Identify which cell holds the provided text, then report its [x, y] central coordinate. 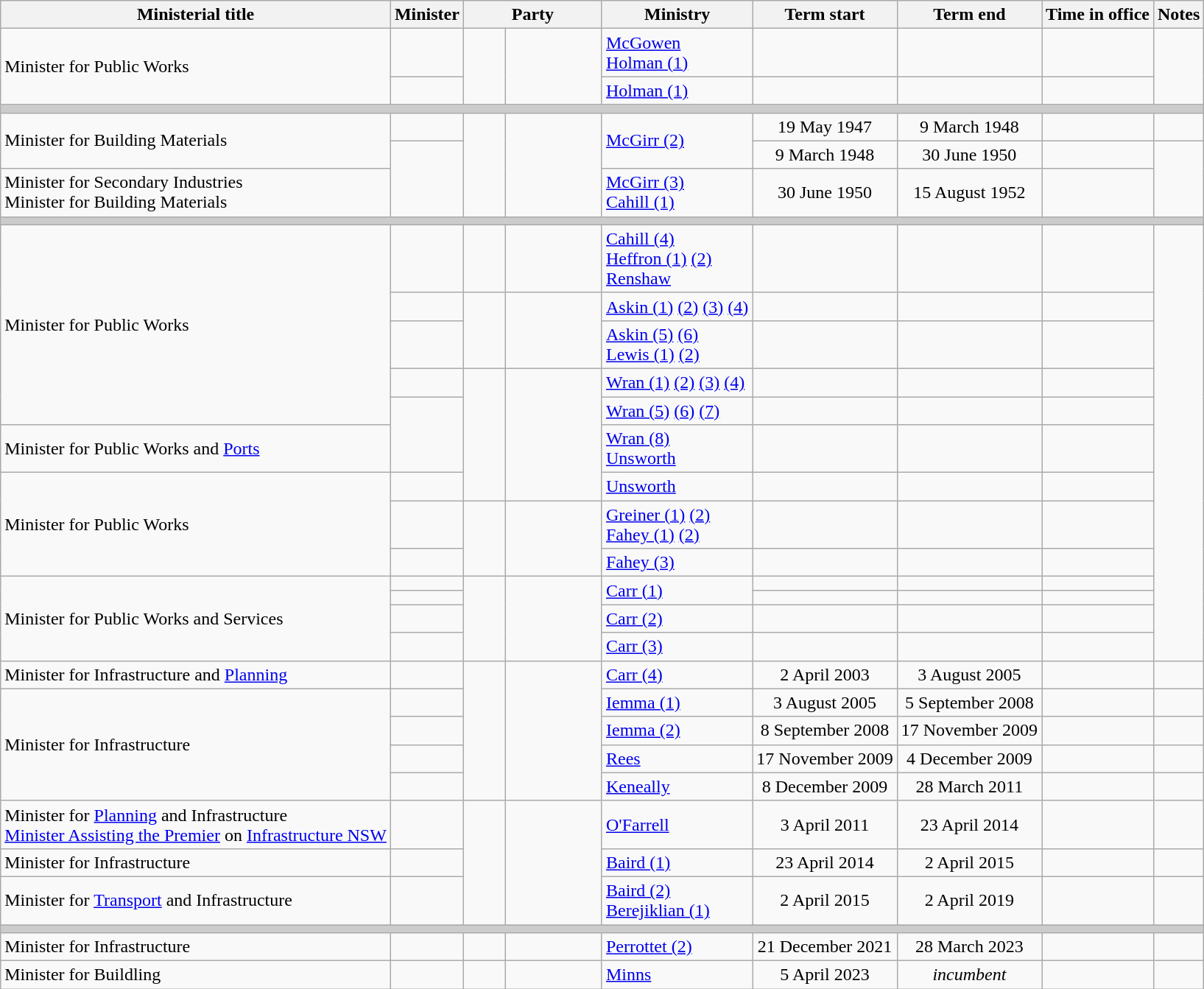
4 December 2009 [969, 759]
Minister for Transport and Infrastructure [196, 900]
Wran (8)Unsworth [677, 449]
Baird (2)Berejiklian (1) [677, 900]
28 March 2011 [969, 786]
Holman (1) [677, 91]
Wran (1) (2) (3) (4) [677, 382]
Iemma (2) [677, 731]
Wran (5) (6) (7) [677, 410]
Minister for Public Works and Services [196, 619]
Term end [969, 15]
Ministry [677, 15]
Rees [677, 759]
28 March 2023 [969, 947]
Keneally [677, 786]
Minister for Public Works and Ports [196, 449]
19 May 1947 [825, 127]
Minister [427, 15]
Minister for Secondary IndustriesMinister for Building Materials [196, 193]
Baird (1) [677, 862]
15 August 1952 [969, 193]
Askin (1) (2) (3) (4) [677, 306]
2 April 2019 [969, 900]
Unsworth [677, 487]
5 April 2023 [825, 975]
5 September 2008 [969, 703]
2 April 2003 [825, 675]
Carr (4) [677, 675]
21 December 2021 [825, 947]
Greiner (1) (2)Fahey (1) (2) [677, 524]
Perrottet (2) [677, 947]
Askin (5) (6)Lewis (1) (2) [677, 345]
Minister for Planning and InfrastructureMinister Assisting the Premier on Infrastructure NSW [196, 825]
Ministerial title [196, 15]
Carr (3) [677, 647]
incumbent [969, 975]
Term start [825, 15]
O'Farrell [677, 825]
Fahey (3) [677, 563]
Iemma (1) [677, 703]
3 April 2011 [825, 825]
Time in office [1098, 15]
Cahill (4)Heffron (1) (2)Renshaw [677, 258]
Notes [1178, 15]
McGirr (2) [677, 141]
Party [532, 15]
Minister for Infrastructure and Planning [196, 675]
Minister for Building Materials [196, 141]
McGowenHolman (1) [677, 53]
Carr (2) [677, 619]
McGirr (3)Cahill (1) [677, 193]
8 September 2008 [825, 731]
Minns [677, 975]
Carr (1) [677, 591]
Minister for Buildling [196, 975]
8 December 2009 [825, 786]
